Output the (x, y) coordinate of the center of the cell containing the given text.  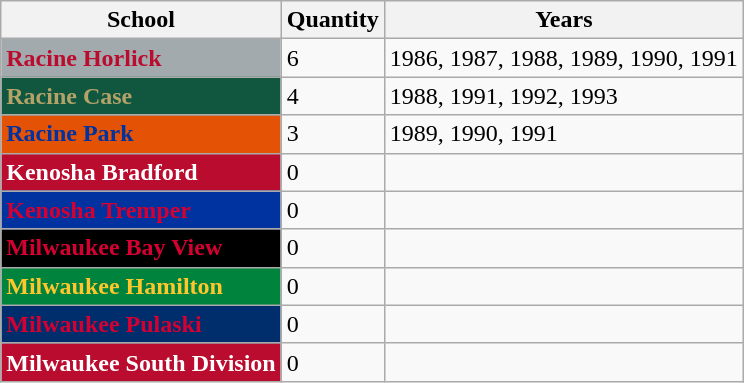
School (141, 20)
1988, 1991, 1992, 1993 (564, 96)
Milwaukee Hamilton (141, 286)
Years (564, 20)
Milwaukee South Division (141, 362)
Racine Park (141, 134)
Quantity (332, 20)
Kenosha Bradford (141, 172)
Milwaukee Bay View (141, 248)
4 (332, 96)
6 (332, 58)
1989, 1990, 1991 (564, 134)
Racine Horlick (141, 58)
Racine Case (141, 96)
Kenosha Tremper (141, 210)
3 (332, 134)
Milwaukee Pulaski (141, 324)
1986, 1987, 1988, 1989, 1990, 1991 (564, 58)
